Capture the cell that displays the provided text and extract its [X, Y] central coordinate. 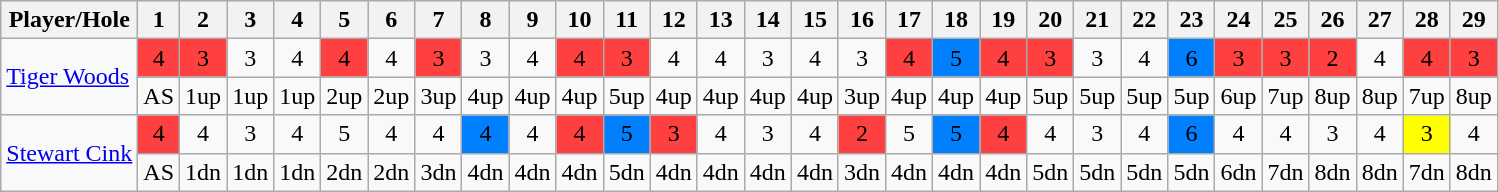
26 [1332, 20]
24 [1238, 20]
9 [532, 20]
10 [580, 20]
12 [674, 20]
14 [768, 20]
25 [1286, 20]
17 [908, 20]
22 [1144, 20]
11 [626, 20]
15 [814, 20]
6dn [1238, 172]
27 [1380, 20]
13 [720, 20]
1 [159, 20]
18 [956, 20]
28 [1426, 20]
Stewart Cink [70, 153]
29 [1474, 20]
7 [438, 20]
21 [1098, 20]
20 [1050, 20]
23 [1192, 20]
16 [862, 20]
19 [1004, 20]
8 [486, 20]
Player/Hole [70, 20]
6up [1238, 96]
Tiger Woods [70, 77]
